Output the [X, Y] coordinate of the center of the cell containing the given text.  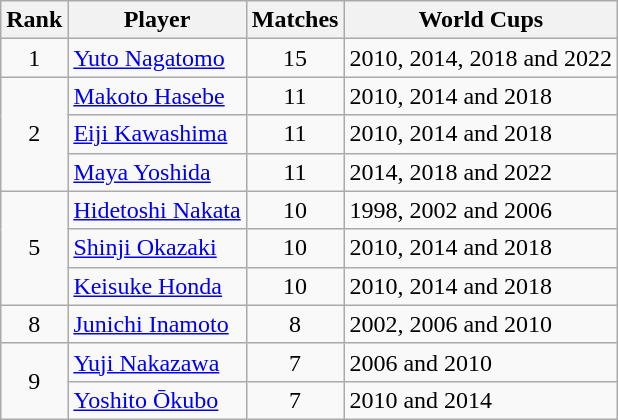
Junichi Inamoto [157, 324]
Yoshito Ōkubo [157, 400]
2002, 2006 and 2010 [481, 324]
Matches [295, 20]
Maya Yoshida [157, 172]
Makoto Hasebe [157, 96]
1 [34, 58]
15 [295, 58]
Yuto Nagatomo [157, 58]
Keisuke Honda [157, 286]
Yuji Nakazawa [157, 362]
Rank [34, 20]
5 [34, 248]
World Cups [481, 20]
2010, 2014, 2018 and 2022 [481, 58]
Player [157, 20]
Eiji Kawashima [157, 134]
Hidetoshi Nakata [157, 210]
2 [34, 134]
2014, 2018 and 2022 [481, 172]
1998, 2002 and 2006 [481, 210]
9 [34, 381]
2010 and 2014 [481, 400]
Shinji Okazaki [157, 248]
2006 and 2010 [481, 362]
